Find where the given text appears and provide that cell's center as [x, y] coordinate. 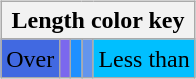
Less than [144, 58]
Length color key [98, 20]
Over [30, 58]
